Find where the given text appears and provide that cell's center as (X, Y) coordinate. 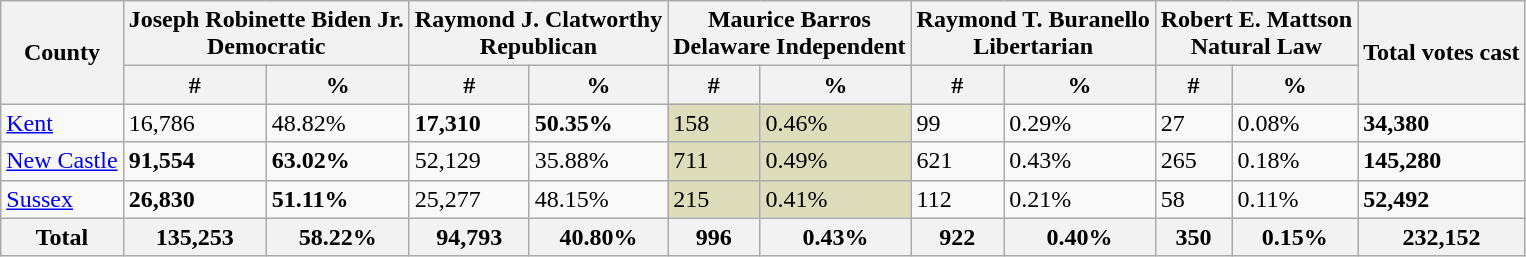
99 (958, 123)
52,129 (469, 161)
621 (958, 161)
52,492 (1442, 199)
34,380 (1442, 123)
16,786 (194, 123)
17,310 (469, 123)
48.15% (598, 199)
112 (958, 199)
996 (714, 237)
58 (1194, 199)
135,253 (194, 237)
26,830 (194, 199)
0.18% (1295, 161)
0.41% (836, 199)
922 (958, 237)
25,277 (469, 199)
215 (714, 199)
0.40% (1080, 237)
New Castle (62, 161)
Sussex (62, 199)
711 (714, 161)
265 (1194, 161)
232,152 (1442, 237)
94,793 (469, 237)
0.46% (836, 123)
Robert E. MattsonNatural Law (1256, 34)
27 (1194, 123)
0.15% (1295, 237)
0.08% (1295, 123)
Raymond T. BuranelloLibertarian (1033, 34)
63.02% (338, 161)
Joseph Robinette Biden Jr.Democratic (266, 34)
58.22% (338, 237)
158 (714, 123)
48.82% (338, 123)
Raymond J. ClatworthyRepublican (538, 34)
40.80% (598, 237)
51.11% (338, 199)
Kent (62, 123)
Maurice BarrosDelaware Independent (790, 34)
35.88% (598, 161)
0.29% (1080, 123)
50.35% (598, 123)
91,554 (194, 161)
145,280 (1442, 161)
County (62, 52)
350 (1194, 237)
Total votes cast (1442, 52)
0.11% (1295, 199)
Total (62, 237)
0.21% (1080, 199)
0.49% (836, 161)
